From the cell containing the given text, extract its center point as [x, y] coordinate. 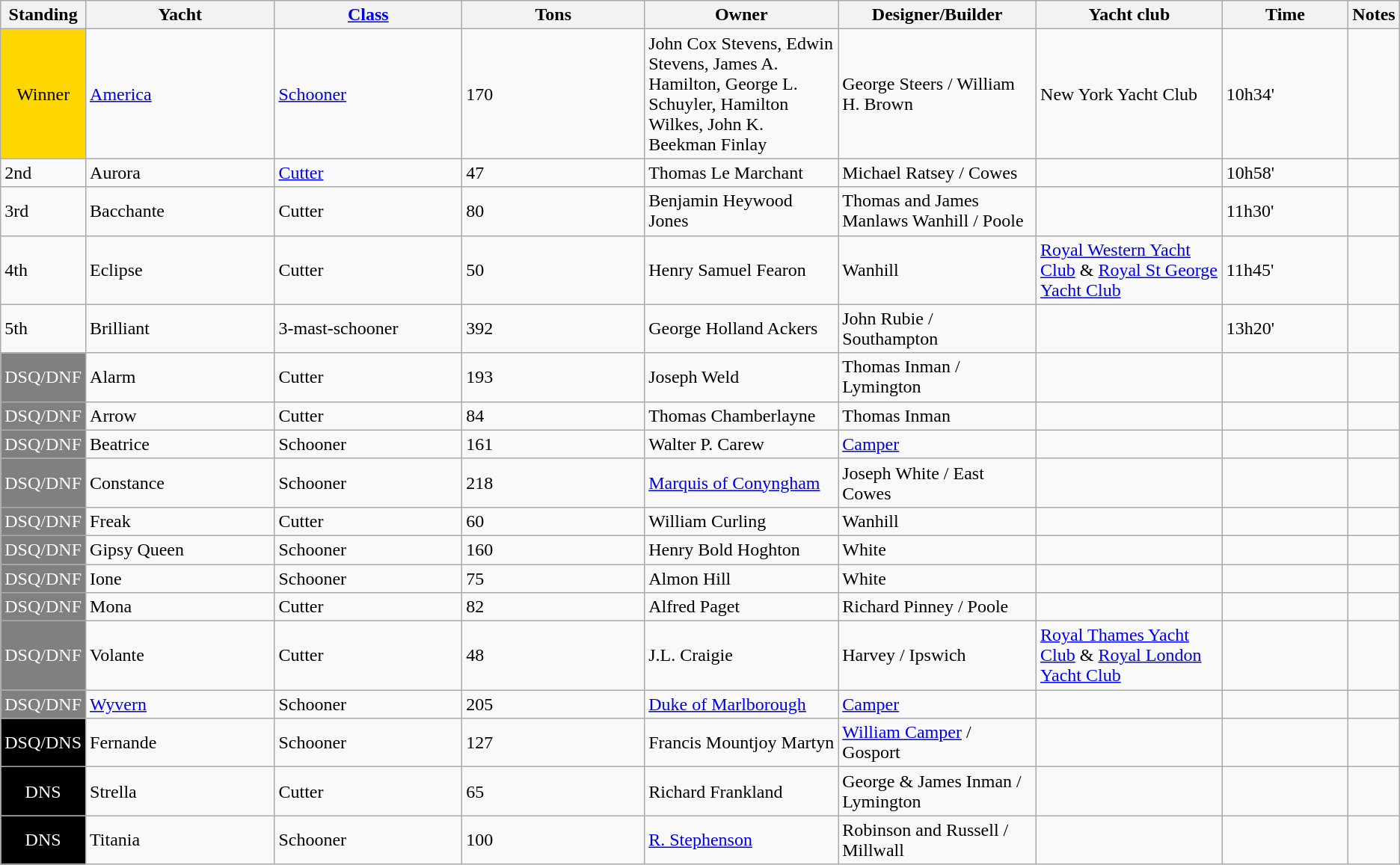
Thomas Le Marchant [742, 173]
John Rubie / Southampton [938, 329]
3rd [43, 211]
John Cox Stevens, Edwin Stevens, James A. Hamilton, George L. Schuyler, Hamilton Wilkes, John K. Beekman Finlay [742, 94]
Gipsy Queen [180, 550]
Aurora [180, 173]
Strella [180, 791]
127 [553, 743]
Tons [553, 15]
J.L. Craigie [742, 656]
100 [553, 840]
Almon Hill [742, 578]
Yacht [180, 15]
Arrow [180, 416]
Mona [180, 607]
Designer/Builder [938, 15]
160 [553, 550]
205 [553, 704]
84 [553, 416]
Henry Bold Hoghton [742, 550]
Yacht club [1129, 15]
Fernande [180, 743]
R. Stephenson [742, 840]
Freak [180, 521]
Owner [742, 15]
Titania [180, 840]
2nd [43, 173]
Eclipse [180, 270]
George & James Inman / Lymington [938, 791]
170 [553, 94]
Royal Western Yacht Club & Royal St George Yacht Club [1129, 270]
11h45' [1285, 270]
Notes [1374, 15]
Thomas Inman [938, 416]
48 [553, 656]
Thomas and James Manlaws Wanhill / Poole [938, 211]
Brilliant [180, 329]
13h20' [1285, 329]
Robinson and Russell / Millwall [938, 840]
Beatrice [180, 444]
Time [1285, 15]
82 [553, 607]
Alfred Paget [742, 607]
193 [553, 377]
William Camper / Gosport [938, 743]
Class [368, 15]
Richard Pinney / Poole [938, 607]
5th [43, 329]
Harvey / Ipswich [938, 656]
60 [553, 521]
392 [553, 329]
George Holland Ackers [742, 329]
218 [553, 483]
65 [553, 791]
10h58' [1285, 173]
Richard Frankland [742, 791]
Alarm [180, 377]
80 [553, 211]
William Curling [742, 521]
Henry Samuel Fearon [742, 270]
10h34' [1285, 94]
Walter P. Carew [742, 444]
50 [553, 270]
47 [553, 173]
DSQ/DNS [43, 743]
George Steers / William H. Brown [938, 94]
Marquis of Conyngham [742, 483]
America [180, 94]
Joseph White / East Cowes [938, 483]
75 [553, 578]
Constance [180, 483]
Thomas Inman / Lymington [938, 377]
11h30' [1285, 211]
Winner [43, 94]
Thomas Chamberlayne [742, 416]
Volante [180, 656]
Duke of Marlborough [742, 704]
4th [43, 270]
Wyvern [180, 704]
Joseph Weld [742, 377]
Francis Mountjoy Martyn [742, 743]
Ione [180, 578]
3-mast-schooner [368, 329]
Benjamin Heywood Jones [742, 211]
Royal Thames Yacht Club & Royal London Yacht Club [1129, 656]
Bacchante [180, 211]
161 [553, 444]
Michael Ratsey / Cowes [938, 173]
New York Yacht Club [1129, 94]
Standing [43, 15]
